Determine the (X, Y) coordinate at the center of the cell enclosing the given text.  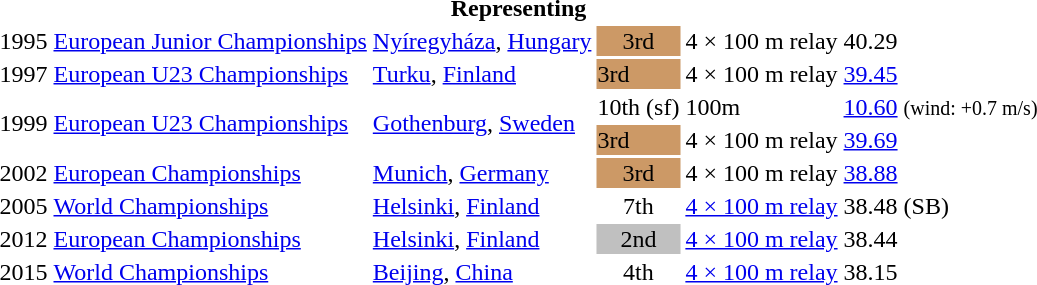
Munich, Germany (482, 173)
European Junior Championships (210, 41)
2nd (638, 239)
7th (638, 206)
Turku, Finland (482, 74)
World Championships (210, 206)
Nyíregyháza, Hungary (482, 41)
100m (762, 107)
Gothenburg, Sweden (482, 124)
10th (sf) (638, 107)
